Pinpoint the cell where the given text exists, returning its [X, Y] midpoint coordinate. 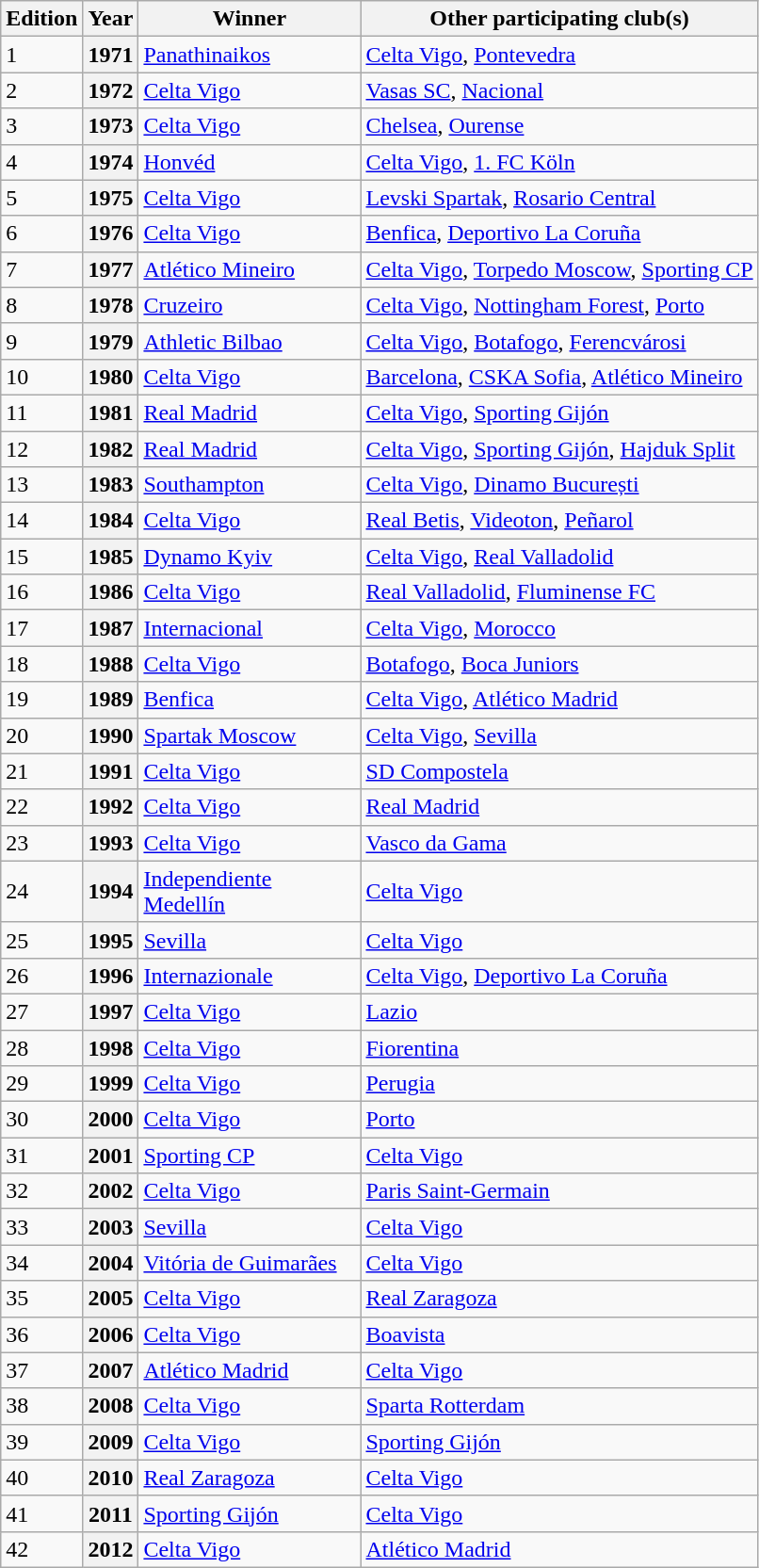
1973 [111, 126]
1972 [111, 90]
1990 [111, 736]
1980 [111, 377]
1986 [111, 592]
Celta Vigo, Sevilla [559, 736]
40 [41, 1478]
21 [41, 771]
1971 [111, 55]
Athletic Bilbao [250, 341]
1987 [111, 628]
2005 [111, 1299]
Lazio [559, 1011]
18 [41, 664]
Celta Vigo, Real Valladolid [559, 557]
10 [41, 377]
2010 [111, 1478]
38 [41, 1406]
2002 [111, 1191]
25 [41, 940]
Celta Vigo, Sporting Gijón, Hajduk Split [559, 449]
Barcelona, CSKA Sofia, Atlético Mineiro [559, 377]
2011 [111, 1513]
1997 [111, 1011]
2000 [111, 1120]
Benfica, Deportivo La Coruña [559, 234]
23 [41, 843]
1984 [111, 521]
Real Betis, Videoton, Peñarol [559, 521]
3 [41, 126]
Cruzeiro [250, 305]
9 [41, 341]
34 [41, 1263]
Sporting CP [250, 1156]
1988 [111, 664]
2004 [111, 1263]
Paris Saint-Germain [559, 1191]
12 [41, 449]
Southampton [250, 485]
Celta Vigo, Deportivo La Coruña [559, 976]
2012 [111, 1549]
2008 [111, 1406]
1976 [111, 234]
Celta Vigo, Pontevedra [559, 55]
SD Compostela [559, 771]
Independiente Medellín [250, 891]
Dynamo Kyiv [250, 557]
2006 [111, 1334]
Honvéd [250, 162]
Internacional [250, 628]
37 [41, 1370]
Winner [250, 19]
1999 [111, 1084]
26 [41, 976]
6 [41, 234]
4 [41, 162]
1998 [111, 1048]
31 [41, 1156]
2009 [111, 1442]
Celta Vigo, Torpedo Moscow, Sporting CP [559, 269]
Celta Vigo, Dinamo București [559, 485]
Vasco da Gama [559, 843]
Fiorentina [559, 1048]
Sparta Rotterdam [559, 1406]
2007 [111, 1370]
1977 [111, 269]
Chelsea, Ourense [559, 126]
1983 [111, 485]
1996 [111, 976]
41 [41, 1513]
1992 [111, 807]
Real Valladolid, Fluminense FC [559, 592]
7 [41, 269]
Celta Vigo, Sporting Gijón [559, 412]
Internazionale [250, 976]
2001 [111, 1156]
16 [41, 592]
1979 [111, 341]
1989 [111, 700]
20 [41, 736]
24 [41, 891]
Botafogo, Boca Juniors [559, 664]
29 [41, 1084]
Celta Vigo, Nottingham Forest, Porto [559, 305]
Year [111, 19]
Celta Vigo, Morocco [559, 628]
1982 [111, 449]
22 [41, 807]
Panathinaikos [250, 55]
Vasas SC, Nacional [559, 90]
5 [41, 198]
1981 [111, 412]
1978 [111, 305]
8 [41, 305]
Edition [41, 19]
Celta Vigo, Botafogo, Ferencvárosi [559, 341]
17 [41, 628]
33 [41, 1227]
Levski Spartak, Rosario Central [559, 198]
11 [41, 412]
Celta Vigo, Atlético Madrid [559, 700]
Benfica [250, 700]
15 [41, 557]
1 [41, 55]
1991 [111, 771]
28 [41, 1048]
2 [41, 90]
1994 [111, 891]
Atlético Mineiro [250, 269]
35 [41, 1299]
Other participating club(s) [559, 19]
13 [41, 485]
19 [41, 700]
32 [41, 1191]
36 [41, 1334]
14 [41, 521]
1993 [111, 843]
Celta Vigo, 1. FC Köln [559, 162]
1995 [111, 940]
1985 [111, 557]
Spartak Moscow [250, 736]
30 [41, 1120]
42 [41, 1549]
39 [41, 1442]
Perugia [559, 1084]
Porto [559, 1120]
1975 [111, 198]
27 [41, 1011]
Vitória de Guimarães [250, 1263]
Boavista [559, 1334]
2003 [111, 1227]
1974 [111, 162]
